Scan for the cell matching the given text and deliver its (x, y) coordinate at center. 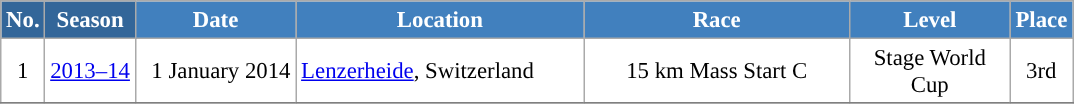
No. (23, 20)
Stage World Cup (930, 72)
Place (1041, 20)
Level (930, 20)
Date (216, 20)
Location (440, 20)
1 January 2014 (216, 72)
Lenzerheide, Switzerland (440, 72)
15 km Mass Start C (717, 72)
3rd (1041, 72)
2013–14 (90, 72)
Race (717, 20)
Season (90, 20)
1 (23, 72)
